Return the [x, y] coordinate for the center point of the cell that contains the specified text.  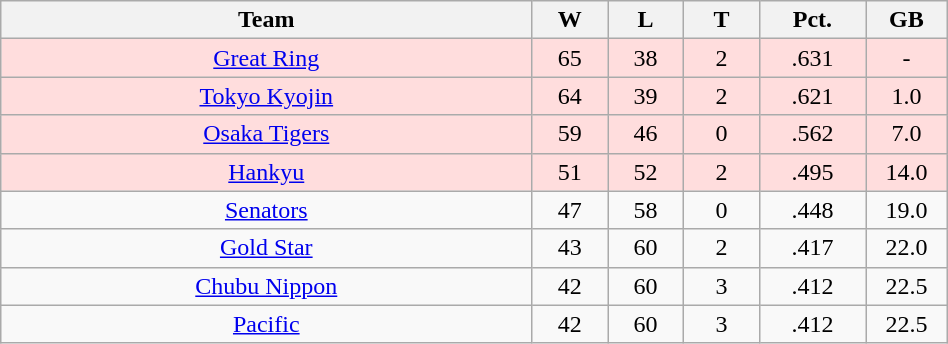
T [722, 20]
58 [646, 210]
Pct. [812, 20]
59 [570, 134]
7.0 [907, 134]
Chubu Nippon [266, 286]
65 [570, 58]
43 [570, 248]
Tokyo Kyojin [266, 96]
Hankyu [266, 172]
51 [570, 172]
.495 [812, 172]
39 [646, 96]
- [907, 58]
.417 [812, 248]
Osaka Tigers [266, 134]
38 [646, 58]
.562 [812, 134]
Great Ring [266, 58]
1.0 [907, 96]
Team [266, 20]
.621 [812, 96]
47 [570, 210]
.631 [812, 58]
Pacific [266, 324]
L [646, 20]
W [570, 20]
Senators [266, 210]
14.0 [907, 172]
52 [646, 172]
22.0 [907, 248]
46 [646, 134]
GB [907, 20]
19.0 [907, 210]
.448 [812, 210]
64 [570, 96]
Gold Star [266, 248]
